Identify which cell holds the provided text, then report its (x, y) central coordinate. 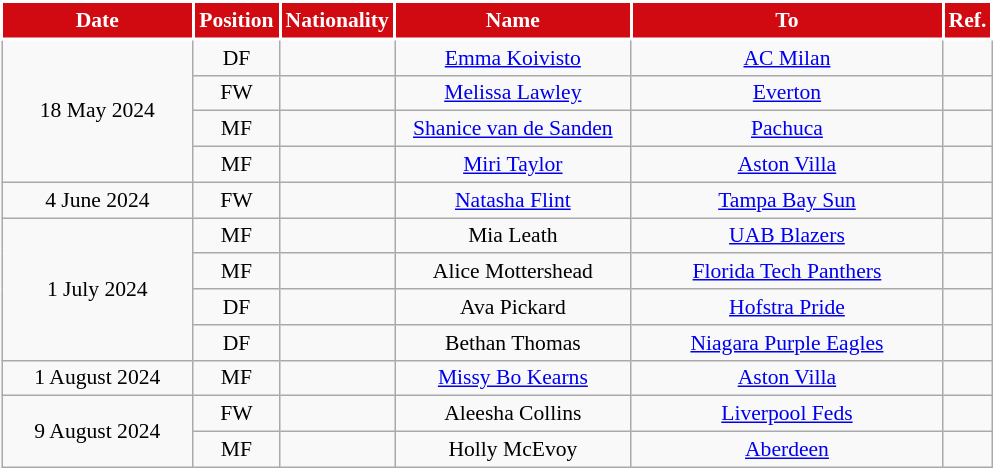
Mia Leath (514, 236)
Ava Pickard (514, 307)
4 June 2024 (98, 200)
Natasha Flint (514, 200)
Florida Tech Panthers (787, 272)
Niagara Purple Eagles (787, 343)
Aberdeen (787, 450)
Aleesha Collins (514, 414)
Nationality (338, 20)
Shanice van de Sanden (514, 129)
Missy Bo Kearns (514, 378)
Melissa Lawley (514, 93)
Holly McEvoy (514, 450)
1 August 2024 (98, 378)
Date (98, 20)
Pachuca (787, 129)
Tampa Bay Sun (787, 200)
To (787, 20)
Name (514, 20)
Liverpool Feds (787, 414)
Hofstra Pride (787, 307)
Position (236, 20)
Everton (787, 93)
9 August 2024 (98, 432)
Bethan Thomas (514, 343)
1 July 2024 (98, 289)
AC Milan (787, 57)
UAB Blazers (787, 236)
Ref. (968, 20)
Miri Taylor (514, 165)
Alice Mottershead (514, 272)
Emma Koivisto (514, 57)
18 May 2024 (98, 110)
